Provide the (X, Y) coordinate of the cell's center where the given text is located.  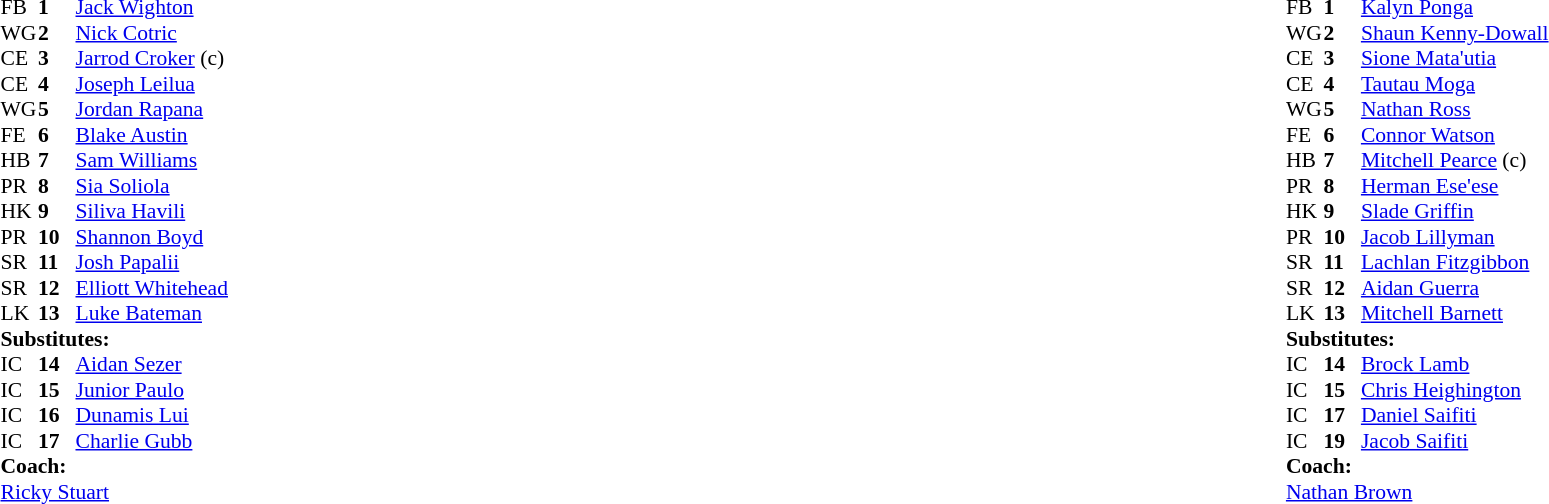
Dunamis Lui (152, 415)
Jacob Lillyman (1455, 237)
Blake Austin (152, 135)
Mitchell Pearce (c) (1455, 161)
Shannon Boyd (152, 237)
Herman Ese'ese (1455, 186)
Jordan Rapana (152, 109)
Sione Mata'utia (1455, 59)
Brock Lamb (1455, 365)
Sam Williams (152, 161)
Junior Paulo (152, 390)
Daniel Saifiti (1455, 415)
Luke Bateman (152, 313)
Sia Soliola (152, 186)
Charlie Gubb (152, 441)
Aidan Guerra (1455, 288)
Joseph Leilua (152, 84)
Siliva Havili (152, 211)
Lachlan Fitzgibbon (1455, 263)
16 (57, 415)
Slade Griffin (1455, 211)
Connor Watson (1455, 135)
Jarrod Croker (c) (152, 59)
Mitchell Barnett (1455, 313)
Jacob Saifiti (1455, 441)
Tautau Moga (1455, 84)
19 (1342, 441)
Shaun Kenny-Dowall (1455, 33)
Josh Papalii (152, 263)
Chris Heighington (1455, 390)
Nick Cotric (152, 33)
Aidan Sezer (152, 365)
Elliott Whitehead (152, 288)
Nathan Ross (1455, 109)
